Detect which cell encompasses the target text, then output its [X, Y] center coordinate. 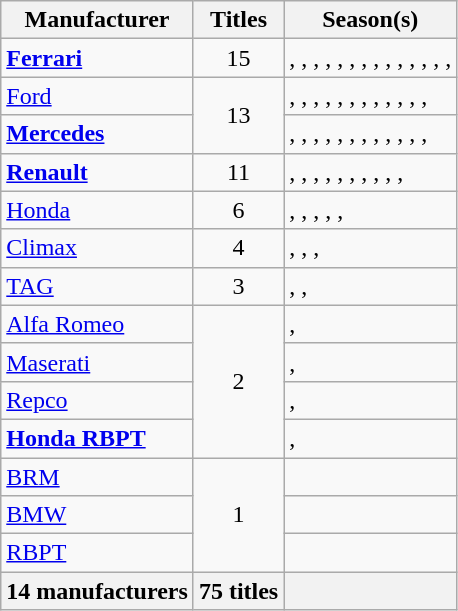
Honda RBPT [98, 438]
BRM [98, 477]
6 [238, 210]
Repco [98, 400]
Ford [98, 96]
3 [238, 286]
, , , , , [370, 210]
75 titles [238, 591]
4 [238, 248]
Ferrari [98, 58]
2 [238, 381]
Renault [98, 172]
, , [370, 286]
BMW [98, 515]
RBPT [98, 553]
15 [238, 58]
TAG [98, 286]
Season(s) [370, 20]
Honda [98, 210]
Titles [238, 20]
Maserati [98, 362]
1 [238, 515]
Alfa Romeo [98, 324]
, , , , , , , , , , , , , , [370, 58]
Mercedes [98, 134]
11 [238, 172]
13 [238, 115]
Manufacturer [98, 20]
, , , , , , , , , , [370, 172]
Climax [98, 248]
14 manufacturers [98, 591]
, , , [370, 248]
